Identify which cell holds the provided text, then report its [X, Y] central coordinate. 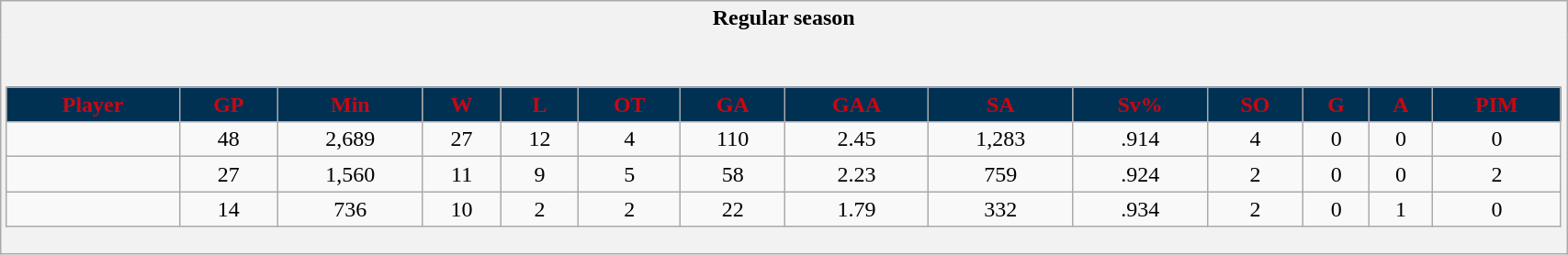
22 [733, 209]
759 [1001, 174]
14 [228, 209]
SA [1001, 105]
1.79 [857, 209]
736 [351, 209]
Regular season [784, 18]
58 [733, 174]
1,560 [351, 174]
332 [1001, 209]
9 [540, 174]
L [540, 105]
110 [733, 139]
OT [630, 105]
1,283 [1001, 139]
.934 [1140, 209]
2.45 [857, 139]
Min [351, 105]
W [461, 105]
.924 [1140, 174]
1 [1402, 209]
10 [461, 209]
5 [630, 174]
SO [1255, 105]
48 [228, 139]
G [1337, 105]
GA [733, 105]
GP [228, 105]
11 [461, 174]
12 [540, 139]
Sv% [1140, 105]
2.23 [857, 174]
Player [93, 105]
.914 [1140, 139]
GAA [857, 105]
2,689 [351, 139]
PIM [1496, 105]
A [1402, 105]
